Determine the (X, Y) coordinate at the center of the cell enclosing the given text.  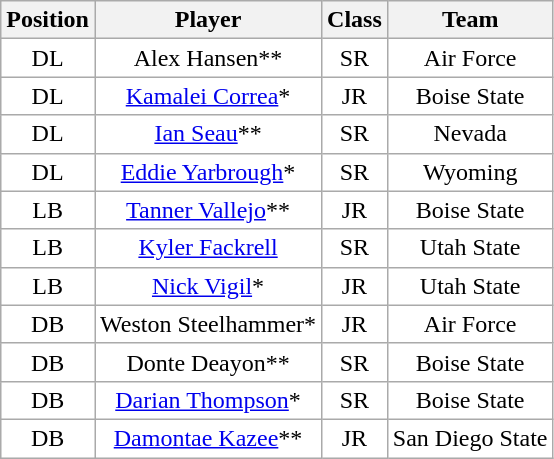
Kamalei Correa* (208, 96)
Eddie Yarbrough* (208, 172)
Tanner Vallejo** (208, 210)
Player (208, 20)
Nevada (470, 134)
Alex Hansen** (208, 58)
Nick Vigil* (208, 286)
Wyoming (470, 172)
Donte Deayon** (208, 362)
Darian Thompson* (208, 400)
Position (48, 20)
Team (470, 20)
San Diego State (470, 438)
Class (355, 20)
Damontae Kazee** (208, 438)
Weston Steelhammer* (208, 324)
Ian Seau** (208, 134)
Kyler Fackrell (208, 248)
